Extract the [x, y] coordinate from the center of the cell holding the provided text.  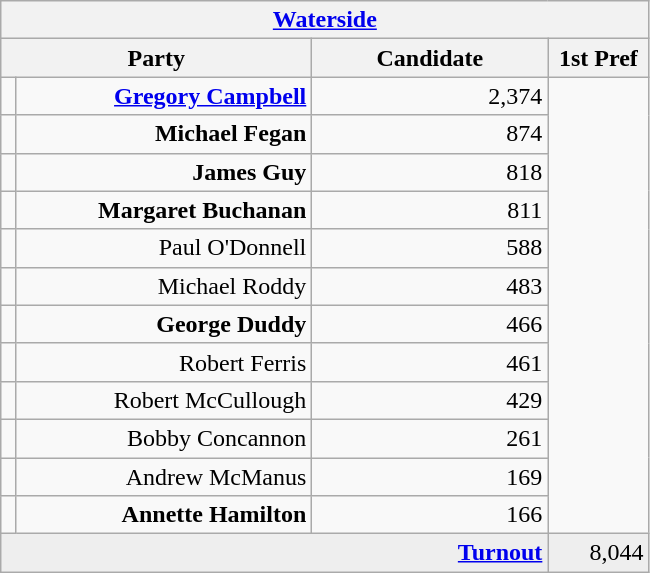
461 [430, 362]
588 [430, 248]
Margaret Buchanan [164, 210]
8,044 [598, 553]
2,374 [430, 96]
429 [430, 400]
818 [430, 172]
261 [430, 438]
Candidate [430, 58]
Annette Hamilton [164, 515]
Waterside [325, 20]
Andrew McManus [164, 477]
Paul O'Donnell [164, 248]
Turnout [274, 553]
483 [430, 286]
166 [430, 515]
Gregory Campbell [164, 96]
James Guy [164, 172]
466 [430, 324]
Robert Ferris [164, 362]
Michael Fegan [164, 134]
Party [156, 58]
1st Pref [598, 58]
811 [430, 210]
Robert McCullough [164, 400]
874 [430, 134]
George Duddy [164, 324]
Michael Roddy [164, 286]
169 [430, 477]
Bobby Concannon [164, 438]
